Find where the given text appears and provide that cell's center as (x, y) coordinate. 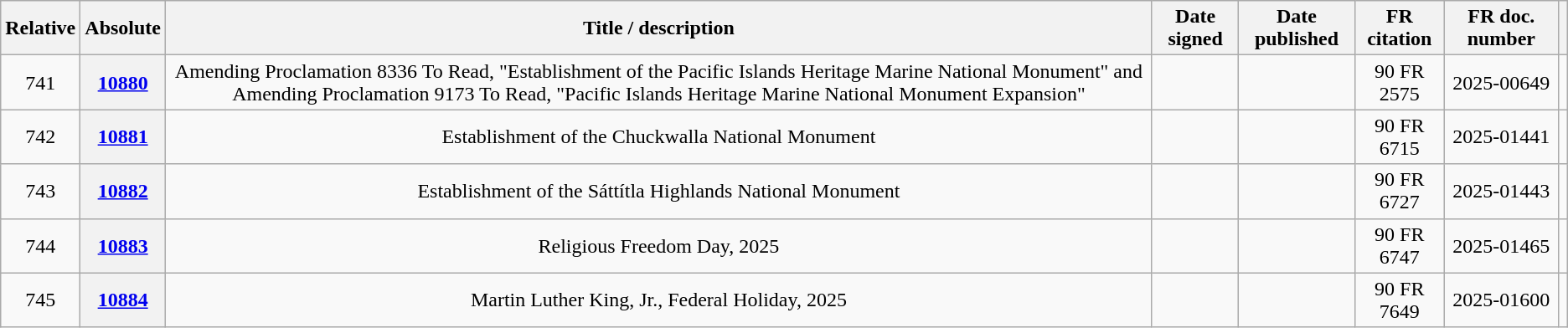
Establishment of the Sáttítla Highlands National Monument (659, 191)
10881 (123, 137)
Date signed (1195, 28)
10884 (123, 300)
2025-01441 (1502, 137)
Absolute (123, 28)
2025-00649 (1502, 82)
90 FR 6715 (1399, 137)
FR doc. number (1502, 28)
Religious Freedom Day, 2025 (659, 246)
Relative (40, 28)
744 (40, 246)
Establishment of the Chuckwalla National Monument (659, 137)
10883 (123, 246)
Martin Luther King, Jr., Federal Holiday, 2025 (659, 300)
FR citation (1399, 28)
2025-01443 (1502, 191)
2025-01465 (1502, 246)
743 (40, 191)
90 FR 2575 (1399, 82)
Date published (1297, 28)
90 FR 6727 (1399, 191)
90 FR 6747 (1399, 246)
742 (40, 137)
10882 (123, 191)
10880 (123, 82)
2025-01600 (1502, 300)
90 FR 7649 (1399, 300)
Title / description (659, 28)
741 (40, 82)
745 (40, 300)
